Pinpoint the cell where the given text exists, returning its (X, Y) midpoint coordinate. 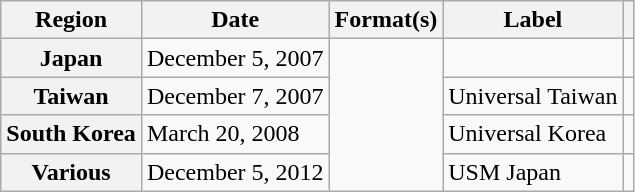
Date (235, 20)
December 5, 2007 (235, 58)
March 20, 2008 (235, 134)
December 7, 2007 (235, 96)
Label (533, 20)
December 5, 2012 (235, 172)
Format(s) (386, 20)
Japan (72, 58)
South Korea (72, 134)
Region (72, 20)
Taiwan (72, 96)
Various (72, 172)
Universal Korea (533, 134)
Universal Taiwan (533, 96)
USM Japan (533, 172)
